Locate the cell with the specified text and output its [x, y] center coordinate. 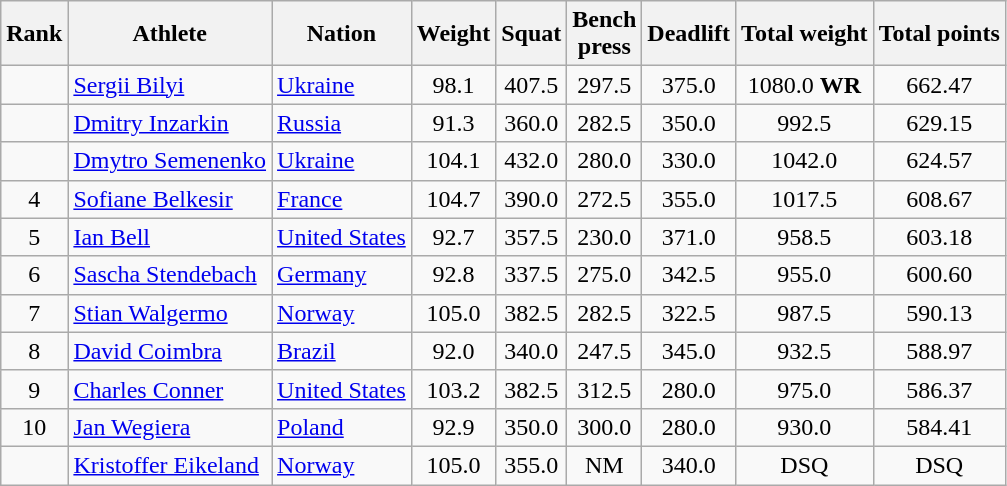
Total weight [805, 34]
Kristoffer Eikeland [170, 465]
Brazil [342, 351]
300.0 [604, 427]
275.0 [604, 275]
608.67 [939, 199]
Total points [939, 34]
David Coimbra [170, 351]
4 [34, 199]
603.18 [939, 237]
624.57 [939, 161]
92.9 [453, 427]
10 [34, 427]
104.1 [453, 161]
407.5 [532, 85]
584.41 [939, 427]
France [342, 199]
92.8 [453, 275]
91.3 [453, 123]
629.15 [939, 123]
NM [604, 465]
588.97 [939, 351]
930.0 [805, 427]
Poland [342, 427]
247.5 [604, 351]
Ian Bell [170, 237]
230.0 [604, 237]
Athlete [170, 34]
360.0 [532, 123]
1042.0 [805, 161]
Sascha Stendebach [170, 275]
371.0 [689, 237]
7 [34, 313]
662.47 [939, 85]
330.0 [689, 161]
342.5 [689, 275]
Dmitry Inzarkin [170, 123]
375.0 [689, 85]
8 [34, 351]
92.0 [453, 351]
590.13 [939, 313]
932.5 [805, 351]
92.7 [453, 237]
9 [34, 389]
104.7 [453, 199]
955.0 [805, 275]
958.5 [805, 237]
Benchpress [604, 34]
322.5 [689, 313]
98.1 [453, 85]
272.5 [604, 199]
345.0 [689, 351]
600.60 [939, 275]
Charles Conner [170, 389]
1017.5 [805, 199]
Dmytro Semenenko [170, 161]
Sofiane Belkesir [170, 199]
6 [34, 275]
Weight [453, 34]
Stian Walgermo [170, 313]
1080.0 WR [805, 85]
357.5 [532, 237]
5 [34, 237]
Deadlift [689, 34]
992.5 [805, 123]
987.5 [805, 313]
432.0 [532, 161]
297.5 [604, 85]
975.0 [805, 389]
337.5 [532, 275]
Squat [532, 34]
103.2 [453, 389]
Sergii Bilyi [170, 85]
390.0 [532, 199]
Nation [342, 34]
Rank [34, 34]
312.5 [604, 389]
Jan Wegiera [170, 427]
586.37 [939, 389]
Russia [342, 123]
Germany [342, 275]
